Capture the cell that displays the provided text and extract its (X, Y) central coordinate. 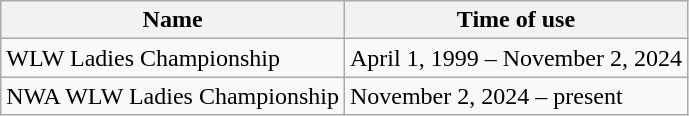
April 1, 1999 – November 2, 2024 (516, 58)
WLW Ladies Championship (173, 58)
November 2, 2024 – present (516, 96)
Time of use (516, 20)
NWA WLW Ladies Championship (173, 96)
Name (173, 20)
